From the cell containing the given text, extract its center point as [x, y] coordinate. 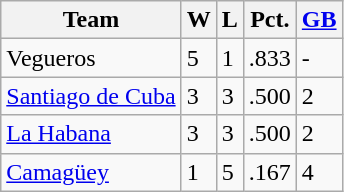
La Habana [91, 134]
- [319, 58]
Santiago de Cuba [91, 96]
Camagüey [91, 172]
GB [319, 20]
Team [91, 20]
.833 [270, 58]
Vegueros [91, 58]
W [198, 20]
.167 [270, 172]
4 [319, 172]
Pct. [270, 20]
L [230, 20]
